Provide the [X, Y] coordinate of the cell's center where the given text is located.  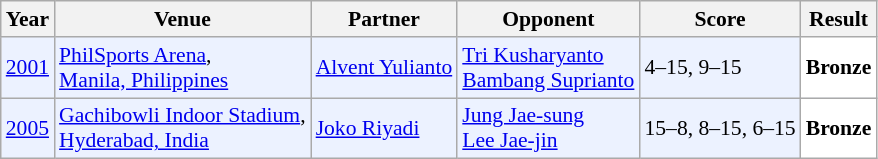
PhilSports Arena,Manila, Philippines [182, 68]
Venue [182, 19]
Gachibowli Indoor Stadium,Hyderabad, India [182, 128]
Alvent Yulianto [384, 68]
4–15, 9–15 [720, 68]
Joko Riyadi [384, 128]
Opponent [548, 19]
Partner [384, 19]
Score [720, 19]
Tri Kusharyanto Bambang Suprianto [548, 68]
2005 [28, 128]
Result [839, 19]
15–8, 8–15, 6–15 [720, 128]
Year [28, 19]
Jung Jae-sung Lee Jae-jin [548, 128]
2001 [28, 68]
